Detect which cell encompasses the target text, then output its [x, y] center coordinate. 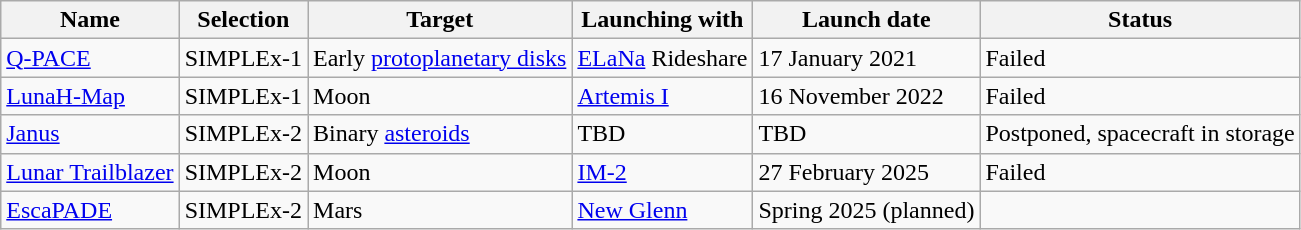
Spring 2025 (planned) [866, 210]
Janus [90, 134]
Target [440, 20]
17 January 2021 [866, 58]
Postponed, spacecraft in storage [1140, 134]
LunaH-Map [90, 96]
Binary asteroids [440, 134]
Lunar Trailblazer [90, 172]
ELaNa Rideshare [662, 58]
Launching with [662, 20]
New Glenn [662, 210]
Early protoplanetary disks [440, 58]
Q-PACE [90, 58]
Name [90, 20]
Artemis I [662, 96]
Status [1140, 20]
16 November 2022 [866, 96]
Launch date [866, 20]
Mars [440, 210]
Selection [243, 20]
27 February 2025 [866, 172]
EscaPADE [90, 210]
IM-2 [662, 172]
